Provide the (x, y) coordinate of the cell's center where the given text is located.  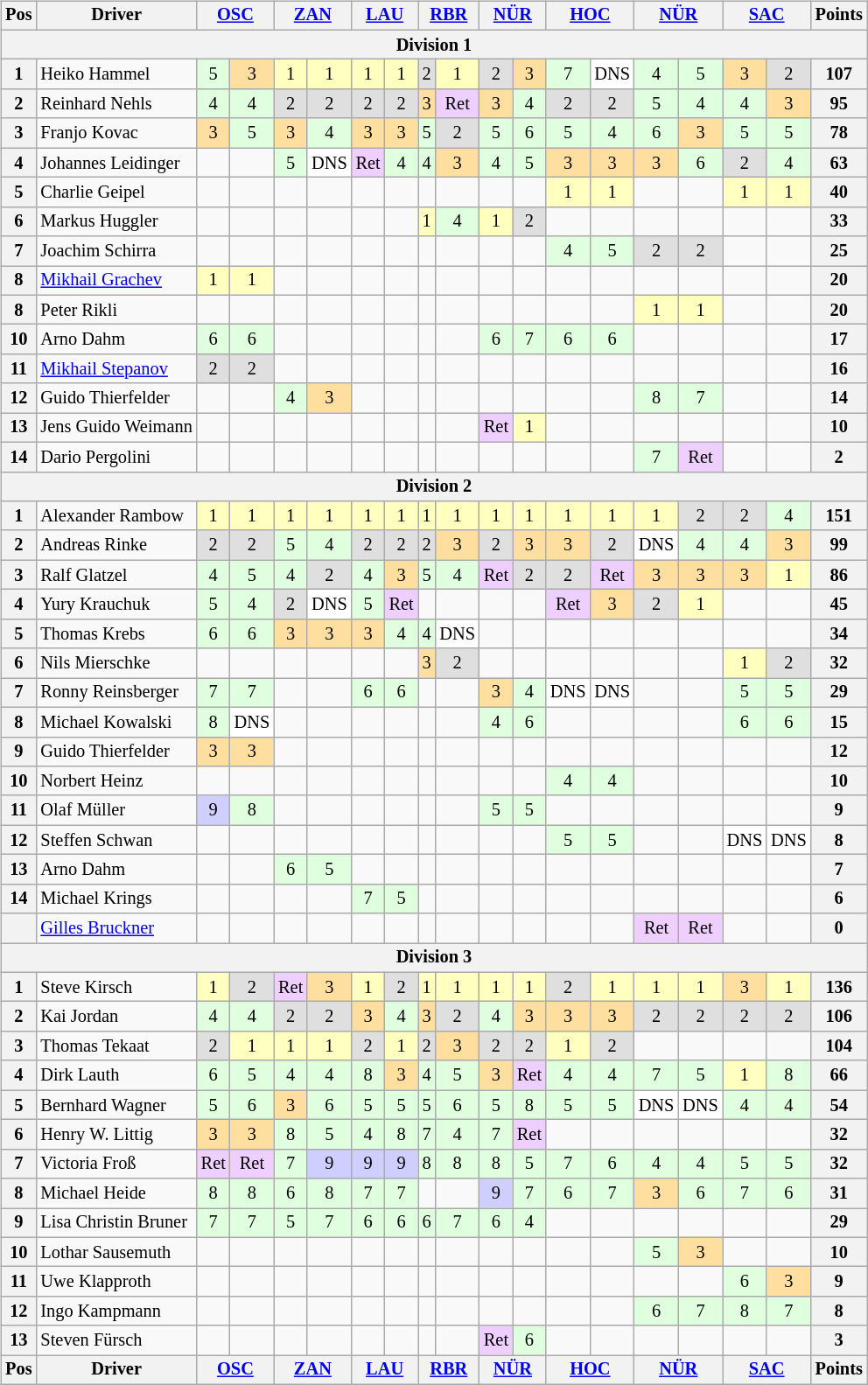
Division 2 (434, 486)
54 (839, 1105)
33 (839, 221)
Peter Rikli (115, 310)
86 (839, 575)
34 (839, 633)
40 (839, 192)
Lisa Christin Bruner (115, 1223)
Ralf Glatzel (115, 575)
78 (839, 133)
Dirk Lauth (115, 1075)
Heiko Hammel (115, 74)
Michael Heide (115, 1193)
63 (839, 163)
66 (839, 1075)
Division 1 (434, 45)
Victoria Froß (115, 1164)
Gilles Bruckner (115, 928)
Ingo Kampmann (115, 1312)
Reinhard Nehls (115, 104)
Yury Krauchuk (115, 605)
Lothar Sausemuth (115, 1252)
99 (839, 545)
45 (839, 605)
Thomas Krebs (115, 633)
31 (839, 1193)
0 (839, 928)
107 (839, 74)
Olaf Müller (115, 810)
Charlie Geipel (115, 192)
Michael Krings (115, 899)
106 (839, 1017)
Henry W. Littig (115, 1135)
Bernhard Wagner (115, 1105)
25 (839, 251)
Thomas Tekaat (115, 1046)
104 (839, 1046)
Michael Kowalski (115, 722)
Mikhail Stepanov (115, 369)
Alexander Rambow (115, 516)
15 (839, 722)
Markus Huggler (115, 221)
Johannes Leidinger (115, 163)
Steffen Schwan (115, 840)
Norbert Heinz (115, 781)
151 (839, 516)
Nils Mierschke (115, 663)
Uwe Klapproth (115, 1282)
Franjo Kovac (115, 133)
Division 3 (434, 958)
Kai Jordan (115, 1017)
Dario Pergolini (115, 457)
Steven Fürsch (115, 1340)
Andreas Rinke (115, 545)
Jens Guido Weimann (115, 428)
Ronny Reinsberger (115, 693)
Joachim Schirra (115, 251)
17 (839, 339)
16 (839, 369)
Mikhail Grachev (115, 281)
Steve Kirsch (115, 987)
136 (839, 987)
95 (839, 104)
